Provide the [X, Y] coordinate of the cell's center where the given text is located.  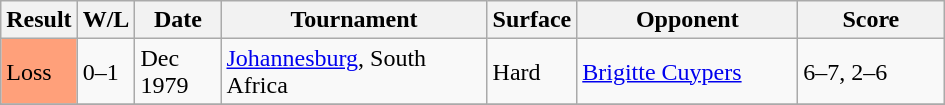
Dec 1979 [178, 72]
Result [39, 20]
Score [871, 20]
6–7, 2–6 [871, 72]
Brigitte Cuypers [688, 72]
Tournament [354, 20]
0–1 [106, 72]
Opponent [688, 20]
Surface [532, 20]
Johannesburg, South Africa [354, 72]
Hard [532, 72]
Loss [39, 72]
Date [178, 20]
W/L [106, 20]
